From the cell containing the given text, extract its center point as (X, Y) coordinate. 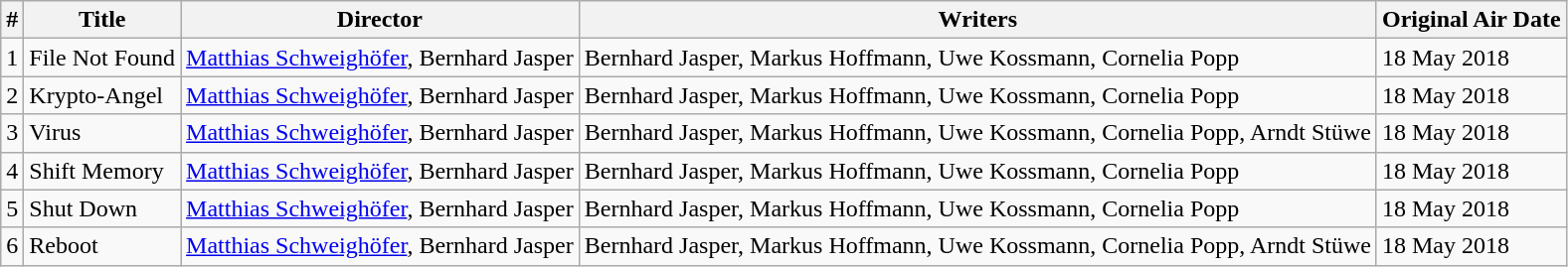
Writers (977, 20)
Title (102, 20)
1 (12, 58)
Virus (102, 133)
Krypto-Angel (102, 95)
# (12, 20)
Reboot (102, 246)
Original Air Date (1472, 20)
Director (380, 20)
Shift Memory (102, 171)
2 (12, 95)
5 (12, 208)
4 (12, 171)
3 (12, 133)
File Not Found (102, 58)
6 (12, 246)
Shut Down (102, 208)
